Pinpoint the cell where the given text exists, returning its [X, Y] midpoint coordinate. 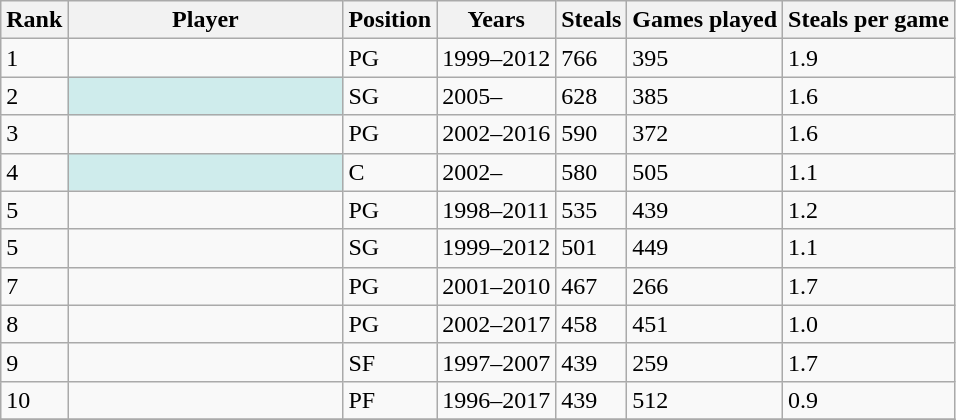
467 [592, 286]
395 [705, 58]
7 [34, 286]
2 [34, 96]
10 [34, 400]
Rank [34, 20]
Position [390, 20]
372 [705, 134]
2005– [496, 96]
385 [705, 96]
512 [705, 400]
1 [34, 58]
505 [705, 172]
590 [592, 134]
8 [34, 324]
SF [390, 362]
4 [34, 172]
Steals per game [869, 20]
Player [206, 20]
580 [592, 172]
451 [705, 324]
259 [705, 362]
Steals [592, 20]
9 [34, 362]
Games played [705, 20]
766 [592, 58]
1997–2007 [496, 362]
1998–2011 [496, 210]
1.2 [869, 210]
2002–2016 [496, 134]
PF [390, 400]
2002– [496, 172]
458 [592, 324]
628 [592, 96]
266 [705, 286]
1996–2017 [496, 400]
1.0 [869, 324]
2002–2017 [496, 324]
535 [592, 210]
0.9 [869, 400]
3 [34, 134]
Years [496, 20]
501 [592, 248]
2001–2010 [496, 286]
C [390, 172]
1.9 [869, 58]
449 [705, 248]
